Provide the [X, Y] coordinate of the cell's center where the given text is located.  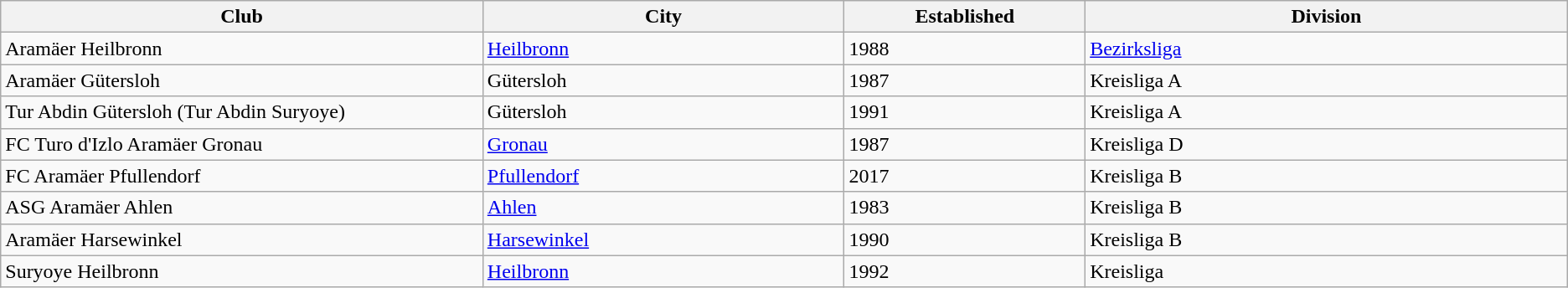
1983 [965, 208]
FC Aramäer Pfullendorf [242, 176]
Aramäer Gütersloh [242, 80]
1990 [965, 239]
2017 [965, 176]
Bezirksliga [1327, 49]
City [663, 17]
1988 [965, 49]
Harsewinkel [663, 239]
Suryoye Heilbronn [242, 271]
Aramäer Harsewinkel [242, 239]
ASG Aramäer Ahlen [242, 208]
Division [1327, 17]
Established [965, 17]
1991 [965, 112]
Gronau [663, 144]
Kreisliga D [1327, 144]
FC Turo d'Izlo Aramäer Gronau [242, 144]
Kreisliga [1327, 271]
Ahlen [663, 208]
1992 [965, 271]
Pfullendorf [663, 176]
Tur Abdin Gütersloh (Tur Abdin Suryoye) [242, 112]
Aramäer Heilbronn [242, 49]
Club [242, 17]
